Output the (X, Y) coordinate of the center of the cell containing the given text.  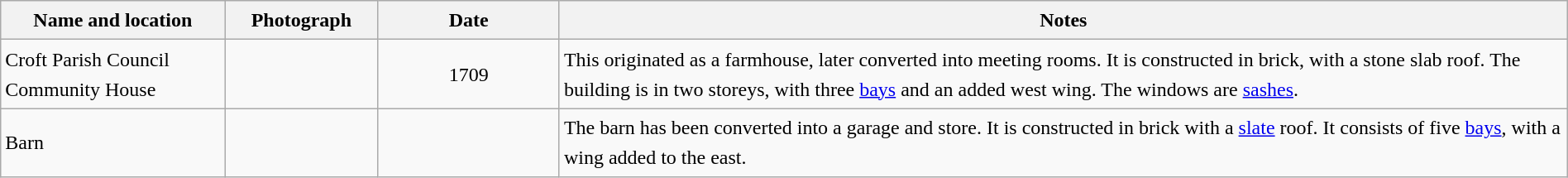
Date (468, 20)
Croft Parish Council Community House (112, 75)
Barn (112, 142)
Notes (1064, 20)
1709 (468, 75)
Name and location (112, 20)
Photograph (301, 20)
